Extract the (x, y) coordinate from the center of the cell holding the provided text.  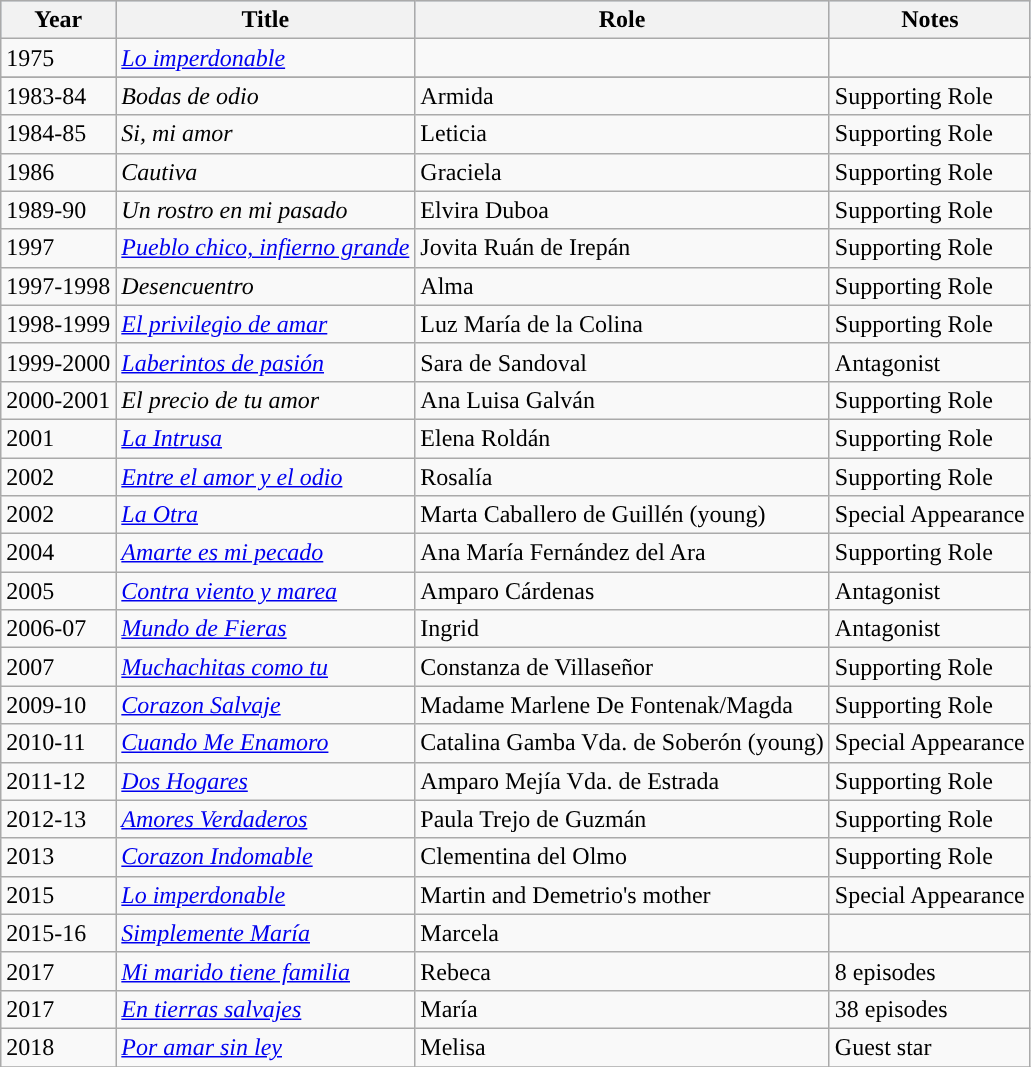
Leticia (622, 134)
El precio de tu amor (266, 400)
2010-11 (58, 743)
Corazon Salvaje (266, 705)
Ingrid (622, 629)
1989-90 (58, 210)
1986 (58, 172)
Dos Hogares (266, 781)
Entre el amor y el odio (266, 477)
Jovita Ruán de Irepán (622, 248)
Corazon Indomable (266, 857)
Role (622, 20)
1998-1999 (58, 324)
Contra viento y marea (266, 591)
2018 (58, 1047)
En tierras salvajes (266, 1009)
Martin and Demetrio's mother (622, 895)
Amparo Mejía Vda. de Estrada (622, 781)
Notes (930, 20)
2012-13 (58, 819)
Por amar sin ley (266, 1047)
1999-2000 (58, 362)
Muchachitas como tu (266, 667)
Marcela (622, 933)
La Otra (266, 515)
Laberintos de pasión (266, 362)
Desencuentro (266, 286)
1997 (58, 248)
Elena Roldán (622, 438)
2001 (58, 438)
Elvira Duboa (622, 210)
1984-85 (58, 134)
Title (266, 20)
Simplemente María (266, 933)
8 episodes (930, 971)
Un rostro en mi pasado (266, 210)
2011-12 (58, 781)
Rebeca (622, 971)
Bodas de odio (266, 96)
Mundo de Fieras (266, 629)
Luz María de la Colina (622, 324)
1997-1998 (58, 286)
El privilegio de amar (266, 324)
2005 (58, 591)
2015-16 (58, 933)
Constanza de Villaseñor (622, 667)
2007 (58, 667)
Catalina Gamba Vda. de Soberón (young) (622, 743)
2006-07 (58, 629)
Madame Marlene De Fontenak/Magda (622, 705)
2015 (58, 895)
Marta Caballero de Guillén (young) (622, 515)
Rosalía (622, 477)
Armida (622, 96)
2000-2001 (58, 400)
Graciela (622, 172)
Clementina del Olmo (622, 857)
Amparo Cárdenas (622, 591)
María (622, 1009)
Amarte es mi pecado (266, 553)
Cautiva (266, 172)
Ana María Fernández del Ara (622, 553)
Guest star (930, 1047)
2009-10 (58, 705)
Mi marido tiene familia (266, 971)
Melisa (622, 1047)
Paula Trejo de Guzmán (622, 819)
Alma (622, 286)
38 episodes (930, 1009)
1983-84 (58, 96)
Cuando Me Enamoro (266, 743)
Year (58, 20)
2013 (58, 857)
Si, mi amor (266, 134)
La Intrusa (266, 438)
Amores Verdaderos (266, 819)
2004 (58, 553)
1975 (58, 58)
Pueblo chico, infierno grande (266, 248)
Sara de Sandoval (622, 362)
Ana Luisa Galván (622, 400)
